For the text-containing cell, return its midpoint in (X, Y) coordinate format. 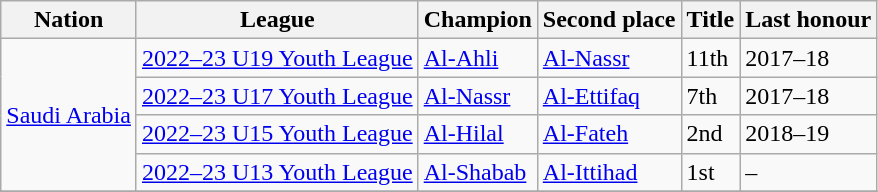
Second place (609, 20)
Al-Ahli (478, 58)
7th (710, 96)
Al-Shabab (478, 172)
Al-Fateh (609, 134)
Al-Ettifaq (609, 96)
Title (710, 20)
– (808, 172)
Al-Hilal (478, 134)
2018–19 (808, 134)
2022–23 U13 Youth League (277, 172)
2022–23 U17 Youth League (277, 96)
Last honour (808, 20)
Saudi Arabia (69, 115)
11th (710, 58)
2022–23 U19 Youth League (277, 58)
2022–23 U15 Youth League (277, 134)
1st (710, 172)
2nd (710, 134)
Champion (478, 20)
Nation (69, 20)
Al-Ittihad (609, 172)
League (277, 20)
